Detect which cell encompasses the target text, then output its [x, y] center coordinate. 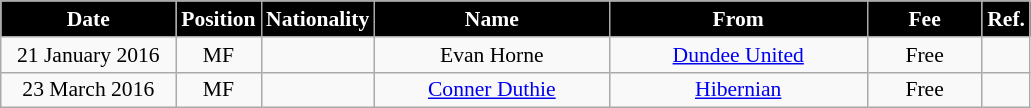
Nationality [318, 19]
21 January 2016 [88, 55]
23 March 2016 [88, 90]
Position [218, 19]
Date [88, 19]
Hibernian [738, 90]
Evan Horne [492, 55]
Name [492, 19]
Conner Duthie [492, 90]
Dundee United [738, 55]
Fee [924, 19]
From [738, 19]
Ref. [1006, 19]
